Capture the cell that displays the provided text and extract its [x, y] central coordinate. 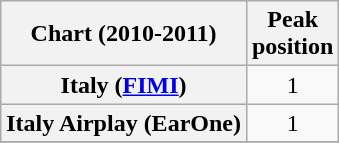
Peakposition [292, 34]
Chart (2010-2011) [124, 34]
Italy (FIMI) [124, 85]
Italy Airplay (EarOne) [124, 123]
